Find where the given text appears and provide that cell's center as (x, y) coordinate. 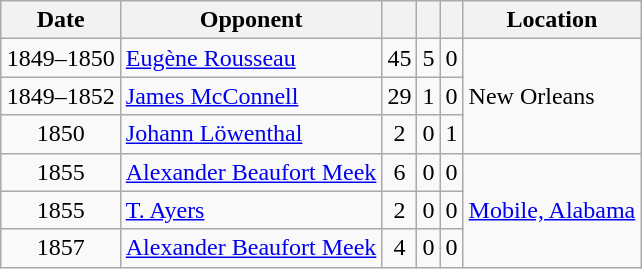
1849–1850 (60, 58)
Eugène Rousseau (251, 58)
James McConnell (251, 96)
T. Ayers (251, 210)
5 (428, 58)
29 (400, 96)
Johann Löwenthal (251, 134)
1857 (60, 248)
6 (400, 172)
1850 (60, 134)
45 (400, 58)
1849–1852 (60, 96)
4 (400, 248)
Opponent (251, 20)
Mobile, Alabama (552, 210)
Date (60, 20)
Location (552, 20)
New Orleans (552, 96)
